Output the (x, y) coordinate of the center of the cell containing the given text.  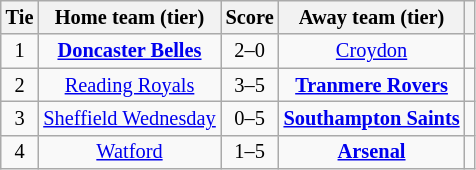
Tie (20, 17)
Away team (tier) (372, 17)
Tranmere Rovers (372, 85)
Sheffield Wednesday (129, 118)
3 (20, 118)
2–0 (250, 51)
4 (20, 152)
0–5 (250, 118)
Watford (129, 152)
2 (20, 85)
Doncaster Belles (129, 51)
Southampton Saints (372, 118)
Reading Royals (129, 85)
3–5 (250, 85)
Home team (tier) (129, 17)
1–5 (250, 152)
Croydon (372, 51)
1 (20, 51)
Score (250, 17)
Arsenal (372, 152)
